Scan for the cell matching the given text and deliver its (X, Y) coordinate at center. 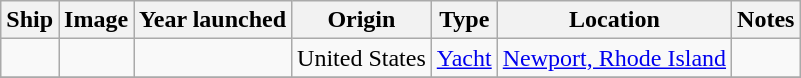
Type (464, 20)
Year launched (213, 20)
Location (614, 20)
Origin (362, 20)
Newport, Rhode Island (614, 58)
Notes (766, 20)
United States (362, 58)
Yacht (464, 58)
Ship (30, 20)
Image (96, 20)
